For the text-containing cell, return its midpoint in (x, y) coordinate format. 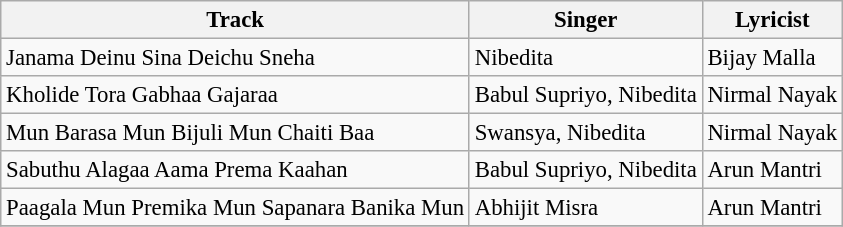
Paagala Mun Premika Mun Sapanara Banika Mun (236, 208)
Mun Barasa Mun Bijuli Mun Chaiti Baa (236, 133)
Janama Deinu Sina Deichu Sneha (236, 58)
Lyricist (772, 20)
Kholide Tora Gabhaa Gajaraa (236, 95)
Swansya, Nibedita (586, 133)
Abhijit Misra (586, 208)
Sabuthu Alagaa Aama Prema Kaahan (236, 170)
Track (236, 20)
Bijay Malla (772, 58)
Singer (586, 20)
Nibedita (586, 58)
